Output the (X, Y) coordinate of the center of the cell containing the given text.  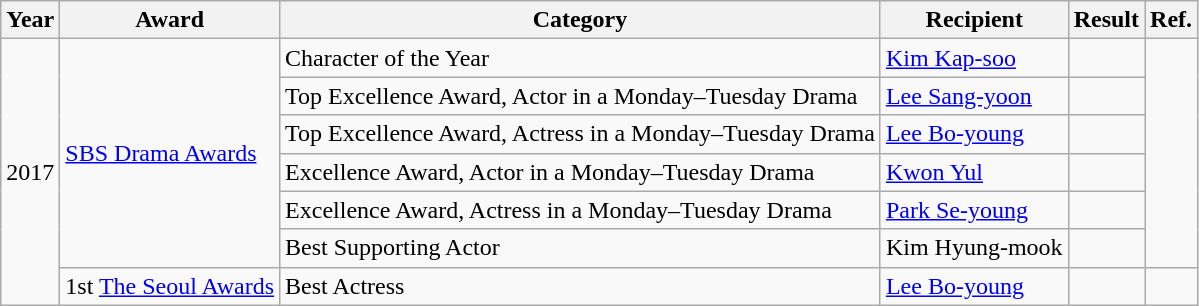
Result (1106, 20)
Year (30, 20)
Top Excellence Award, Actor in a Monday–Tuesday Drama (580, 96)
Best Actress (580, 286)
Character of the Year (580, 58)
SBS Drama Awards (170, 153)
Kwon Yul (974, 172)
Lee Sang-yoon (974, 96)
Kim Kap-soo (974, 58)
Best Supporting Actor (580, 248)
Ref. (1172, 20)
2017 (30, 172)
Top Excellence Award, Actress in a Monday–Tuesday Drama (580, 134)
Kim Hyung-mook (974, 248)
Award (170, 20)
Park Se-young (974, 210)
1st The Seoul Awards (170, 286)
Category (580, 20)
Excellence Award, Actor in a Monday–Tuesday Drama (580, 172)
Excellence Award, Actress in a Monday–Tuesday Drama (580, 210)
Recipient (974, 20)
